Identify which cell holds the provided text, then report its [x, y] central coordinate. 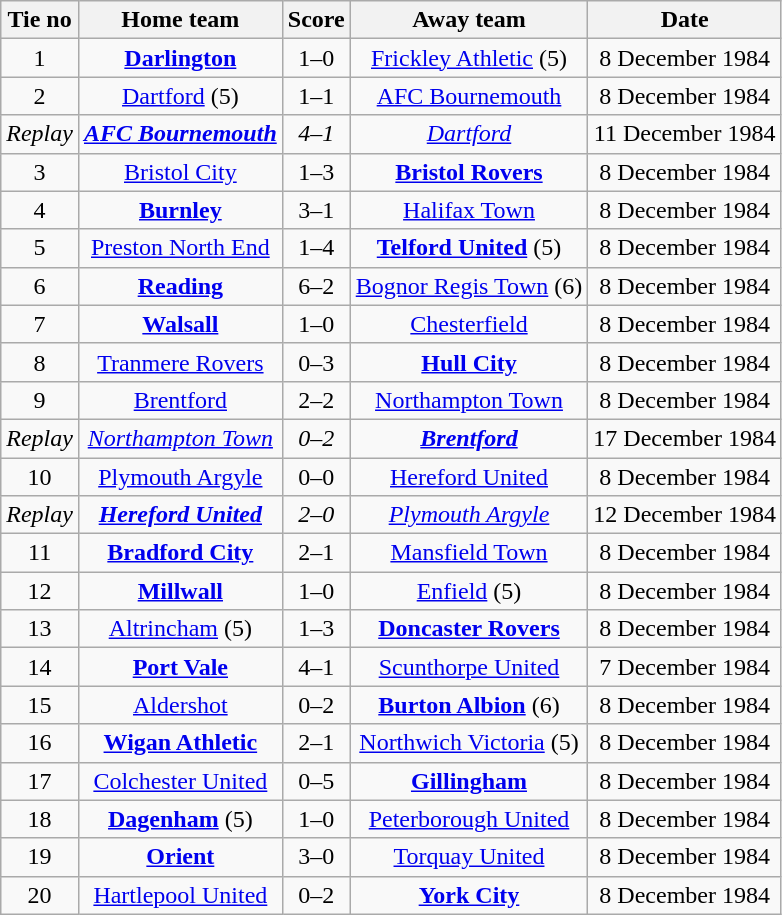
14 [40, 667]
8 [40, 362]
15 [40, 705]
13 [40, 629]
1–1 [316, 96]
Hull City [469, 362]
16 [40, 743]
Telford United (5) [469, 248]
5 [40, 248]
2–2 [316, 400]
20 [40, 895]
7 December 1984 [685, 667]
10 [40, 477]
Tie no [40, 20]
Aldershot [180, 705]
1 [40, 58]
3–0 [316, 857]
0–5 [316, 781]
1–4 [316, 248]
6 [40, 286]
Hartlepool United [180, 895]
Enfield (5) [469, 591]
Dartford [469, 134]
0–3 [316, 362]
3 [40, 172]
Dagenham (5) [180, 819]
Away team [469, 20]
Date [685, 20]
11 December 1984 [685, 134]
9 [40, 400]
12 December 1984 [685, 515]
Halifax Town [469, 210]
2 [40, 96]
York City [469, 895]
Mansfield Town [469, 553]
Wigan Athletic [180, 743]
Millwall [180, 591]
19 [40, 857]
Reading [180, 286]
12 [40, 591]
Torquay United [469, 857]
Frickley Athletic (5) [469, 58]
Port Vale [180, 667]
Darlington [180, 58]
18 [40, 819]
Chesterfield [469, 324]
Bristol Rovers [469, 172]
Orient [180, 857]
7 [40, 324]
Gillingham [469, 781]
Tranmere Rovers [180, 362]
Scunthorpe United [469, 667]
Home team [180, 20]
Northwich Victoria (5) [469, 743]
6–2 [316, 286]
2–0 [316, 515]
Bristol City [180, 172]
17 [40, 781]
Peterborough United [469, 819]
0–0 [316, 477]
Bognor Regis Town (6) [469, 286]
Colchester United [180, 781]
3–1 [316, 210]
Burton Albion (6) [469, 705]
Burnley [180, 210]
Walsall [180, 324]
Bradford City [180, 553]
Dartford (5) [180, 96]
17 December 1984 [685, 438]
Preston North End [180, 248]
Altrincham (5) [180, 629]
Doncaster Rovers [469, 629]
Score [316, 20]
11 [40, 553]
4 [40, 210]
